Capture the cell that displays the provided text and extract its [x, y] central coordinate. 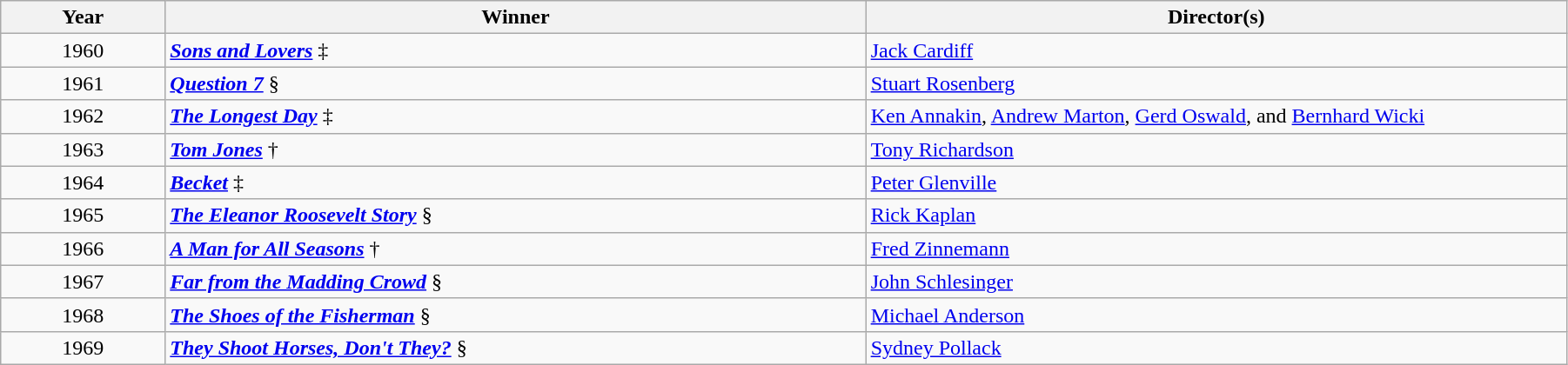
1960 [84, 50]
1967 [84, 282]
Becket ‡ [515, 182]
1962 [84, 116]
1965 [84, 216]
Sydney Pollack [1216, 348]
Director(s) [1216, 17]
Winner [515, 17]
Stuart Rosenberg [1216, 83]
Far from the Madding Crowd § [515, 282]
Ken Annakin, Andrew Marton, Gerd Oswald, and Bernhard Wicki [1216, 116]
The Longest Day ‡ [515, 116]
Tom Jones † [515, 149]
Michael Anderson [1216, 315]
Question 7 § [515, 83]
Tony Richardson [1216, 149]
Sons and Lovers ‡ [515, 50]
Peter Glenville [1216, 182]
1969 [84, 348]
The Eleanor Roosevelt Story § [515, 216]
A Man for All Seasons † [515, 249]
1961 [84, 83]
Year [84, 17]
They Shoot Horses, Don't They? § [515, 348]
1964 [84, 182]
John Schlesinger [1216, 282]
Rick Kaplan [1216, 216]
Fred Zinnemann [1216, 249]
1966 [84, 249]
1968 [84, 315]
1963 [84, 149]
The Shoes of the Fisherman § [515, 315]
Jack Cardiff [1216, 50]
